Extract the (X, Y) coordinate from the center of the cell holding the provided text.  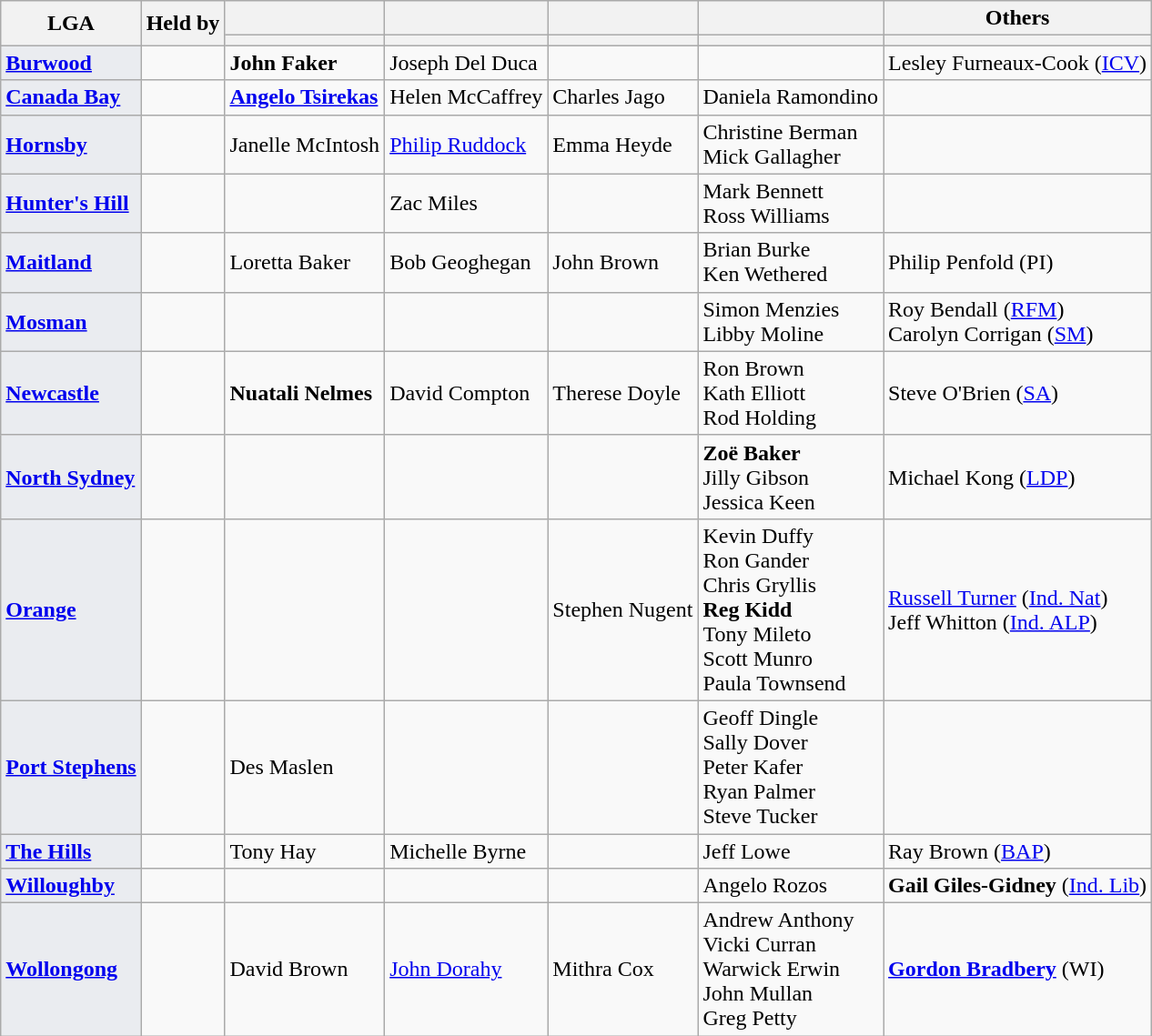
Mosman (71, 322)
Mithra Cox (622, 970)
Canada Bay (71, 97)
Orange (71, 609)
Joseph Del Duca (466, 63)
Angelo Rozos (791, 886)
Maitland (71, 262)
Willoughby (71, 886)
Zac Miles (466, 204)
Lesley Furneaux-Cook (ICV) (1017, 63)
Des Maslen (305, 767)
Therese Doyle (622, 393)
Brian Burke Ken Wethered (791, 262)
Daniela Ramondino (791, 97)
Geoff Dingle Sally Dover Peter Kafer Ryan Palmer Steve Tucker (791, 767)
Loretta Baker (305, 262)
John Brown (622, 262)
Christine Berman Mick Gallagher (791, 144)
Stephen Nugent (622, 609)
Roy Bendall (RFM) Carolyn Corrigan (SM) (1017, 322)
Hunter's Hill (71, 204)
John Faker (305, 63)
Andrew Anthony Vicki Curran Warwick Erwin John Mullan Greg Petty (791, 970)
The Hills (71, 850)
Bob Geoghegan (466, 262)
Angelo Tsirekas (305, 97)
Emma Heyde (622, 144)
Philip Ruddock (466, 144)
Ron Brown Kath Elliott Rod Holding (791, 393)
Gordon Bradbery (WI) (1017, 970)
Mark Bennett Ross Williams (791, 204)
Tony Hay (305, 850)
David Brown (305, 970)
Charles Jago (622, 97)
Wollongong (71, 970)
Newcastle (71, 393)
Hornsby (71, 144)
Philip Penfold (PI) (1017, 262)
Others (1017, 18)
Held by (183, 24)
Burwood (71, 63)
North Sydney (71, 477)
Zoë Baker Jilly Gibson Jessica Keen (791, 477)
Gail Giles-Gidney (Ind. Lib) (1017, 886)
LGA (71, 24)
Nuatali Nelmes (305, 393)
Steve O'Brien (SA) (1017, 393)
David Compton (466, 393)
Port Stephens (71, 767)
John Dorahy (466, 970)
Kevin Duffy Ron Gander Chris Gryllis Reg Kidd Tony Mileto Scott Munro Paula Townsend (791, 609)
Janelle McIntosh (305, 144)
Michael Kong (LDP) (1017, 477)
Russell Turner (Ind. Nat) Jeff Whitton (Ind. ALP) (1017, 609)
Ray Brown (BAP) (1017, 850)
Michelle Byrne (466, 850)
Jeff Lowe (791, 850)
Simon Menzies Libby Moline (791, 322)
Helen McCaffrey (466, 97)
